Return the [X, Y] coordinate for the center point of the cell that contains the specified text.  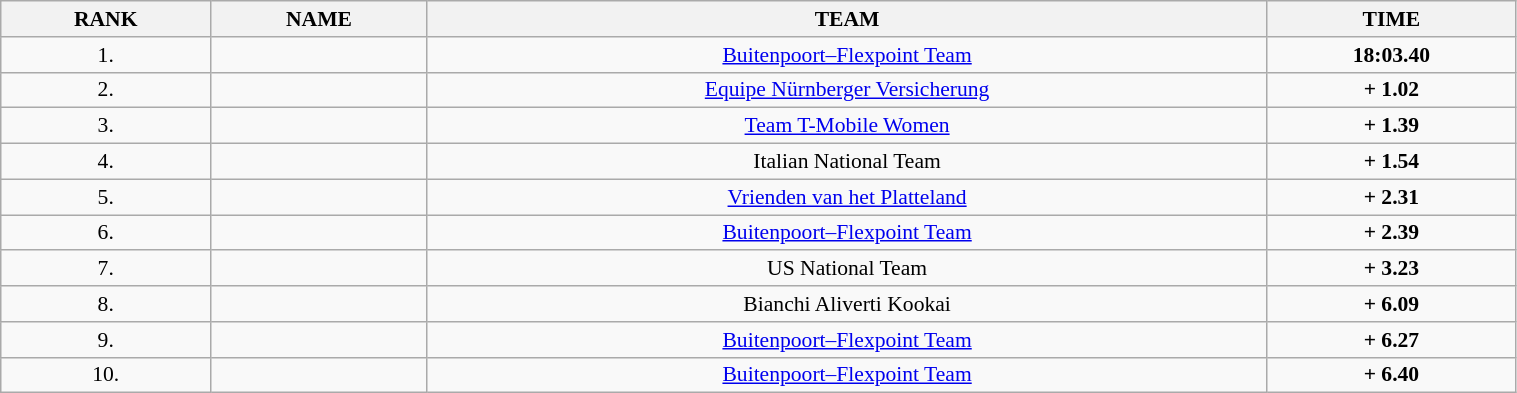
+ 2.31 [1392, 197]
8. [106, 304]
+ 6.09 [1392, 304]
+ 3.23 [1392, 269]
2. [106, 90]
+ 2.39 [1392, 233]
1. [106, 55]
+ 1.39 [1392, 126]
+ 1.54 [1392, 162]
Vrienden van het Platteland [846, 197]
6. [106, 233]
3. [106, 126]
Bianchi Aliverti Kookai [846, 304]
Team T-Mobile Women [846, 126]
RANK [106, 19]
US National Team [846, 269]
TIME [1392, 19]
NAME [320, 19]
TEAM [846, 19]
Italian National Team [846, 162]
18:03.40 [1392, 55]
4. [106, 162]
7. [106, 269]
+ 6.27 [1392, 340]
5. [106, 197]
10. [106, 375]
+ 6.40 [1392, 375]
+ 1.02 [1392, 90]
9. [106, 340]
Equipe Nürnberger Versicherung [846, 90]
